Determine the (x, y) coordinate at the center of the cell enclosing the given text.  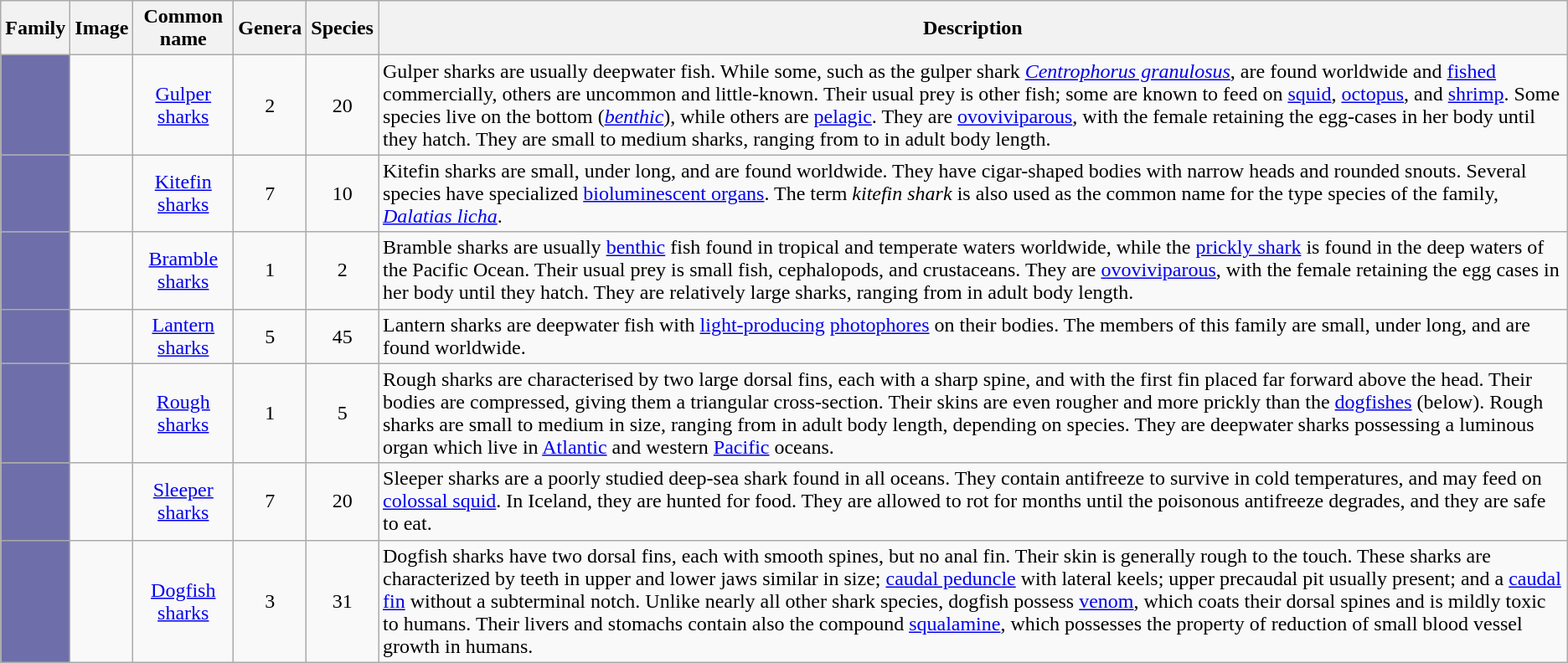
Species (343, 28)
31 (343, 601)
Rough sharks (183, 414)
Dogfish sharks (183, 601)
Description (973, 28)
Common name (183, 28)
Lantern sharks (183, 337)
Image (102, 28)
3 (270, 601)
Sleeper sharks (183, 501)
Bramble sharks (183, 270)
Genera (270, 28)
Family (35, 28)
45 (343, 337)
Kitefin sharks (183, 193)
10 (343, 193)
Gulper sharks (183, 105)
